Return the [x, y] coordinate for the center point of the cell that contains the specified text.  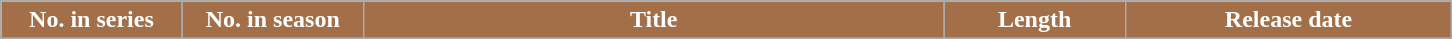
No. in series [92, 20]
Title [653, 20]
Release date [1288, 20]
No. in season [272, 20]
Length [1034, 20]
